Pinpoint the cell where the given text exists, returning its [x, y] midpoint coordinate. 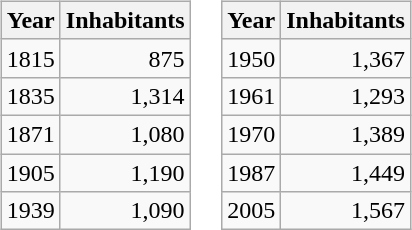
1,367 [346, 58]
1,080 [125, 134]
1835 [30, 96]
1939 [30, 211]
1,293 [346, 96]
1815 [30, 58]
2005 [252, 211]
1,090 [125, 211]
1987 [252, 173]
1970 [252, 134]
1,190 [125, 173]
1,449 [346, 173]
1961 [252, 96]
1,314 [125, 96]
1,389 [346, 134]
1950 [252, 58]
1871 [30, 134]
875 [125, 58]
1,567 [346, 211]
1905 [30, 173]
